Detect which cell encompasses the target text, then output its [x, y] center coordinate. 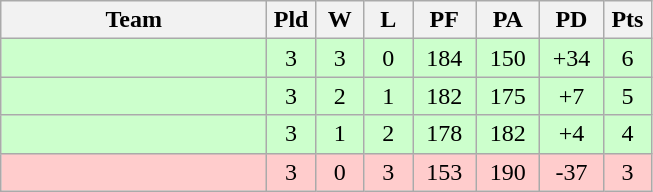
190 [508, 172]
184 [444, 58]
Pts [628, 20]
175 [508, 96]
178 [444, 134]
L [388, 20]
+7 [572, 96]
4 [628, 134]
PF [444, 20]
+4 [572, 134]
Team [134, 20]
5 [628, 96]
Pld [292, 20]
W [340, 20]
153 [444, 172]
PD [572, 20]
-37 [572, 172]
150 [508, 58]
PA [508, 20]
+34 [572, 58]
6 [628, 58]
